Determine the [X, Y] coordinate at the center of the cell enclosing the given text.  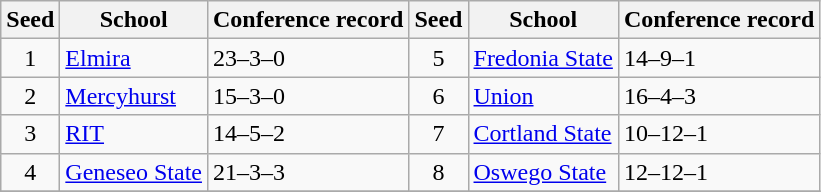
5 [438, 58]
2 [30, 96]
Fredonia State [543, 58]
7 [438, 134]
1 [30, 58]
4 [30, 172]
21–3–3 [308, 172]
8 [438, 172]
Mercyhurst [134, 96]
10–12–1 [718, 134]
Elmira [134, 58]
6 [438, 96]
14–9–1 [718, 58]
14–5–2 [308, 134]
Cortland State [543, 134]
23–3–0 [308, 58]
RIT [134, 134]
Oswego State [543, 172]
12–12–1 [718, 172]
Geneseo State [134, 172]
Union [543, 96]
15–3–0 [308, 96]
3 [30, 134]
16–4–3 [718, 96]
